Extract the (X, Y) coordinate from the center of the cell holding the provided text.  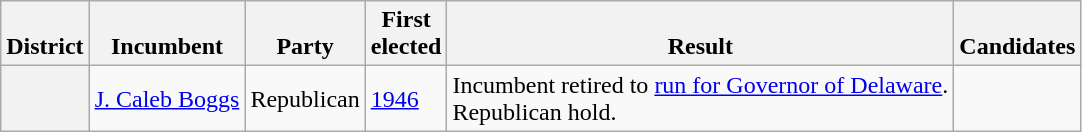
1946 (406, 98)
District (45, 34)
Party (305, 34)
Firstelected (406, 34)
J. Caleb Boggs (167, 98)
Republican (305, 98)
Candidates (1018, 34)
Result (700, 34)
Incumbent (167, 34)
Incumbent retired to run for Governor of Delaware.Republican hold. (700, 98)
